Identify which cell holds the provided text, then report its (x, y) central coordinate. 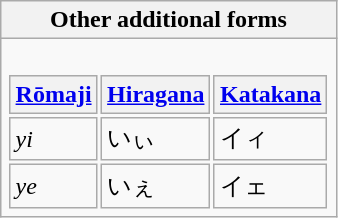
イェ (271, 186)
いぃ (156, 139)
yi (54, 139)
Rōmaji (54, 94)
いぇ (156, 186)
イィ (271, 139)
ye (54, 186)
Hiragana (156, 94)
Katakana (271, 94)
Other additional forms (168, 20)
Rōmaji Hiragana Katakana yi いぃ イィ ye いぇ イェ (168, 128)
